Determine the [X, Y] coordinate at the center of the cell enclosing the given text.  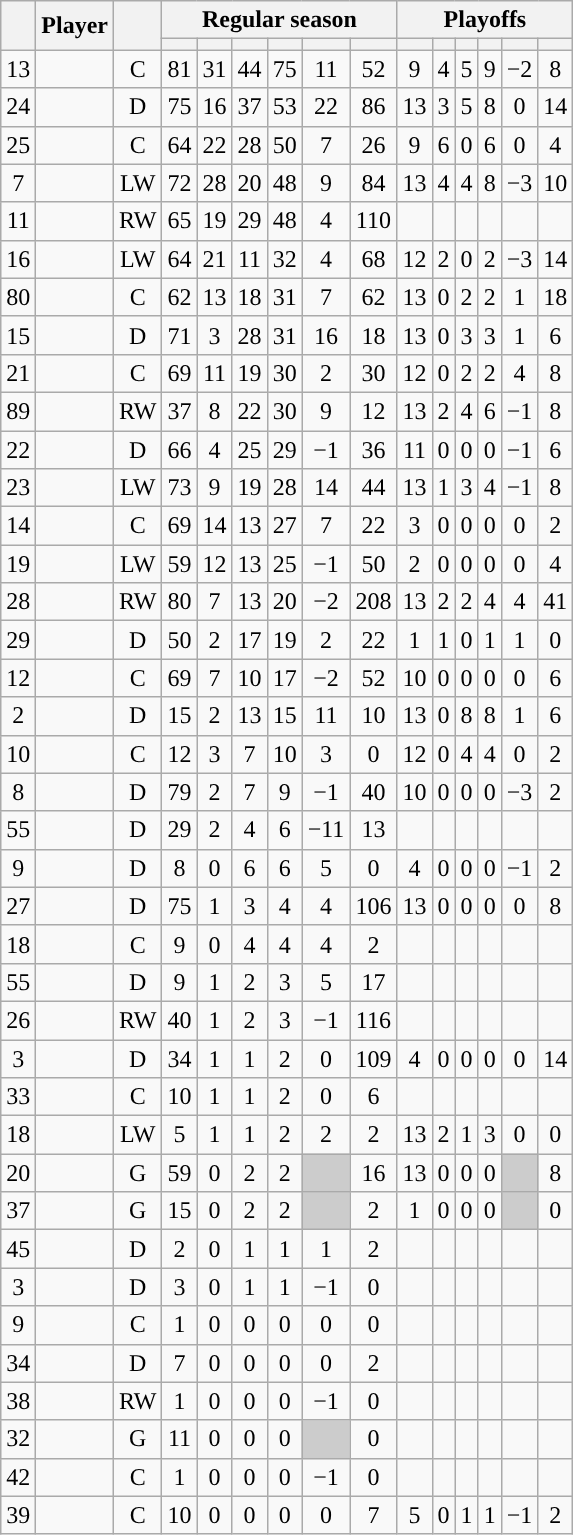
79 [180, 792]
109 [374, 1059]
45 [18, 1249]
110 [374, 221]
86 [374, 107]
36 [374, 449]
39 [18, 1515]
72 [180, 183]
66 [180, 449]
23 [18, 488]
106 [374, 906]
53 [284, 107]
208 [374, 602]
38 [18, 1401]
Player [75, 26]
84 [374, 183]
68 [374, 259]
−11 [326, 830]
Playoffs [485, 20]
Regular season [280, 20]
33 [18, 1097]
71 [180, 335]
42 [18, 1477]
81 [180, 69]
73 [180, 488]
89 [18, 411]
116 [374, 1020]
24 [18, 107]
65 [180, 221]
41 [556, 602]
